Search for the cell housing the specified text and yield its [x, y] center coordinate. 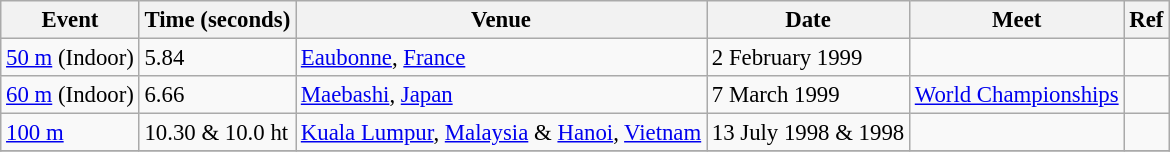
7 March 1999 [808, 95]
Ref [1146, 20]
Date [808, 20]
10.30 & 10.0 ht [217, 133]
60 m (Indoor) [70, 95]
50 m (Indoor) [70, 58]
World Championships [1016, 95]
100 m [70, 133]
Event [70, 20]
6.66 [217, 95]
Meet [1016, 20]
Eaubonne, France [502, 58]
Venue [502, 20]
Maebashi, Japan [502, 95]
Time (seconds) [217, 20]
Kuala Lumpur, Malaysia & Hanoi, Vietnam [502, 133]
2 February 1999 [808, 58]
13 July 1998 & 1998 [808, 133]
5.84 [217, 58]
